From the cell containing the given text, extract its center point as (X, Y) coordinate. 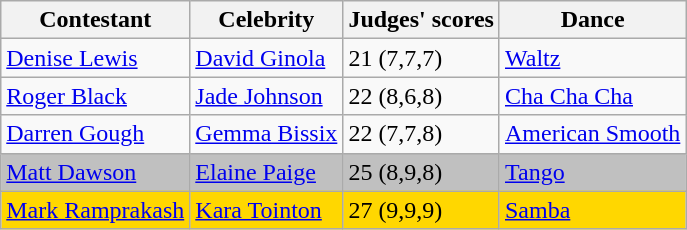
Roger Black (96, 96)
Cha Cha Cha (592, 96)
Dance (592, 20)
Waltz (592, 58)
Celebrity (266, 20)
Samba (592, 210)
Judges' scores (422, 20)
Gemma Bissix (266, 134)
David Ginola (266, 58)
Contestant (96, 20)
21 (7,7,7) (422, 58)
Denise Lewis (96, 58)
Mark Ramprakash (96, 210)
American Smooth (592, 134)
22 (8,6,8) (422, 96)
Matt Dawson (96, 172)
Elaine Paige (266, 172)
Tango (592, 172)
27 (9,9,9) (422, 210)
22 (7,7,8) (422, 134)
Kara Tointon (266, 210)
Jade Johnson (266, 96)
Darren Gough (96, 134)
25 (8,9,8) (422, 172)
